From the cell containing the given text, extract its center point as (x, y) coordinate. 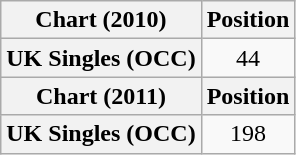
Chart (2010) (101, 20)
44 (248, 58)
198 (248, 134)
Chart (2011) (101, 96)
